Search for the cell housing the specified text and yield its [X, Y] center coordinate. 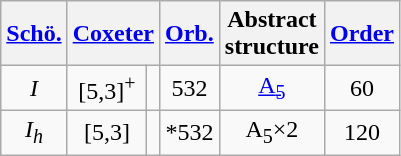
Ih [34, 132]
A5×2 [272, 132]
Abstractstructure [272, 34]
532 [190, 88]
120 [362, 132]
Order [362, 34]
A5 [272, 88]
Schö. [34, 34]
60 [362, 88]
*532 [190, 132]
[5,3] [106, 132]
Orb. [190, 34]
[5,3]+ [106, 88]
Coxeter [113, 34]
I [34, 88]
